Identify which cell holds the provided text, then report its [X, Y] central coordinate. 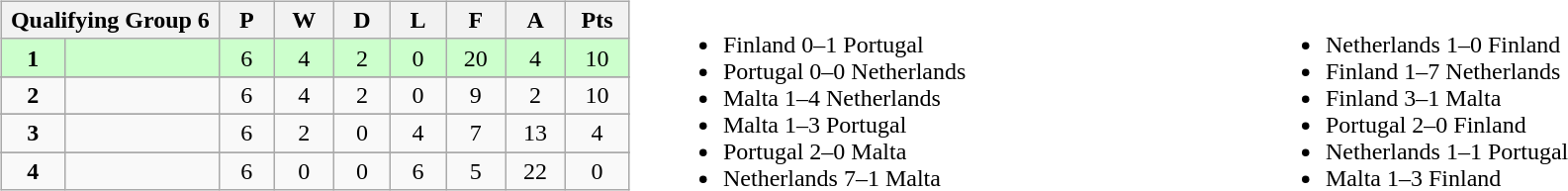
9 [476, 95]
A [535, 20]
D [362, 20]
W [304, 20]
Qualifying Group 6 [110, 20]
Pts [597, 20]
F [476, 20]
1 [33, 57]
L [417, 20]
13 [535, 133]
5 [476, 171]
20 [476, 57]
3 [33, 133]
P [247, 20]
7 [476, 133]
22 [535, 171]
